For the text-containing cell, return its midpoint in [X, Y] coordinate format. 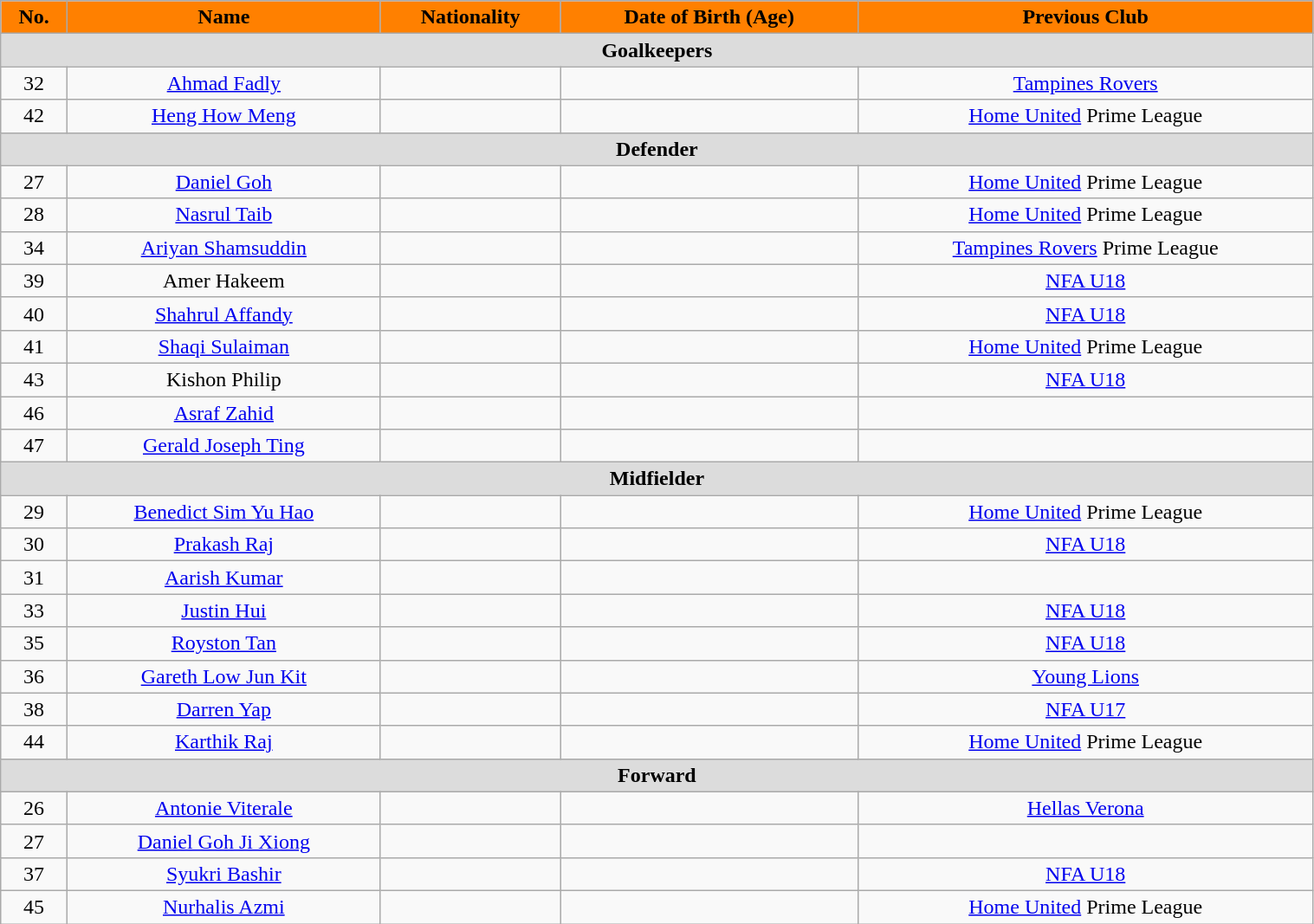
Nasrul Taib [223, 215]
Amer Hakeem [223, 281]
Defender [657, 149]
34 [35, 248]
28 [35, 215]
38 [35, 709]
Antonie Viterale [223, 808]
41 [35, 346]
30 [35, 545]
35 [35, 643]
44 [35, 742]
29 [35, 512]
32 [35, 83]
Gareth Low Jun Kit [223, 676]
Daniel Goh [223, 182]
No. [35, 17]
Young Lions [1085, 676]
42 [35, 116]
Goalkeepers [657, 50]
Heng How Meng [223, 116]
43 [35, 379]
Tampines Rovers Prime League [1085, 248]
Kishon Philip [223, 379]
37 [35, 874]
NFA U17 [1085, 709]
Daniel Goh Ji Xiong [223, 841]
45 [35, 907]
Gerald Joseph Ting [223, 446]
Ahmad Fadly [223, 83]
Aarish Kumar [223, 578]
40 [35, 313]
Shaqi Sulaiman [223, 346]
47 [35, 446]
Previous Club [1085, 17]
Syukri Bashir [223, 874]
Name [223, 17]
39 [35, 281]
Darren Yap [223, 709]
Nurhalis Azmi [223, 907]
Karthik Raj [223, 742]
46 [35, 413]
31 [35, 578]
Prakash Raj [223, 545]
Benedict Sim Yu Hao [223, 512]
Forward [657, 775]
Ariyan Shamsuddin [223, 248]
33 [35, 611]
Justin Hui [223, 611]
Royston Tan [223, 643]
26 [35, 808]
Hellas Verona [1085, 808]
Midfielder [657, 479]
Nationality [470, 17]
Shahrul Affandy [223, 313]
Asraf Zahid [223, 413]
36 [35, 676]
Date of Birth (Age) [709, 17]
Tampines Rovers [1085, 83]
